Capture the cell that displays the provided text and extract its (X, Y) central coordinate. 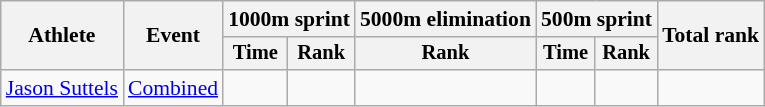
Total rank (710, 36)
Jason Suttels (62, 88)
5000m elimination (446, 19)
Athlete (62, 36)
500m sprint (596, 19)
Combined (173, 88)
Event (173, 36)
1000m sprint (289, 19)
